Return [x, y] of the center of cell containing provided text 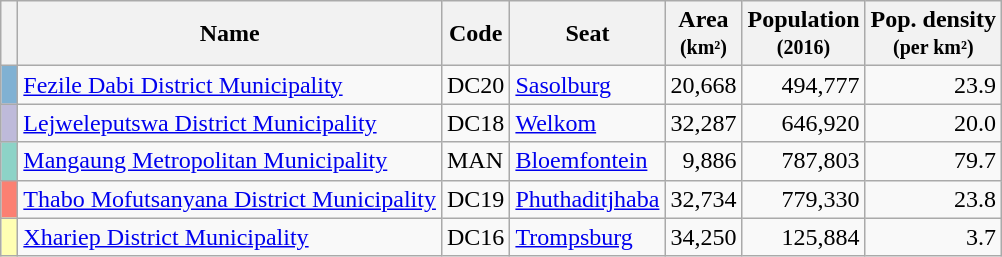
779,330 [804, 199]
DC19 [475, 199]
MAN [475, 161]
Bloemfontein [588, 161]
Xhariep District Municipality [230, 237]
34,250 [704, 237]
787,803 [804, 161]
DC16 [475, 237]
23.9 [933, 85]
646,920 [804, 123]
9,886 [704, 161]
32,734 [704, 199]
Sasolburg [588, 85]
79.7 [933, 161]
Phuthaditjhaba [588, 199]
23.8 [933, 199]
20,668 [704, 85]
125,884 [804, 237]
20.0 [933, 123]
Trompsburg [588, 237]
Mangaung Metropolitan Municipality [230, 161]
Thabo Mofutsanyana District Municipality [230, 199]
Population(2016) [804, 34]
3.7 [933, 237]
Code [475, 34]
Name [230, 34]
Area(km²) [704, 34]
32,287 [704, 123]
DC20 [475, 85]
494,777 [804, 85]
Welkom [588, 123]
Pop. density(per km²) [933, 34]
DC18 [475, 123]
Seat [588, 34]
Fezile Dabi District Municipality [230, 85]
Lejweleputswa District Municipality [230, 123]
